Detect which cell encompasses the target text, then output its (x, y) center coordinate. 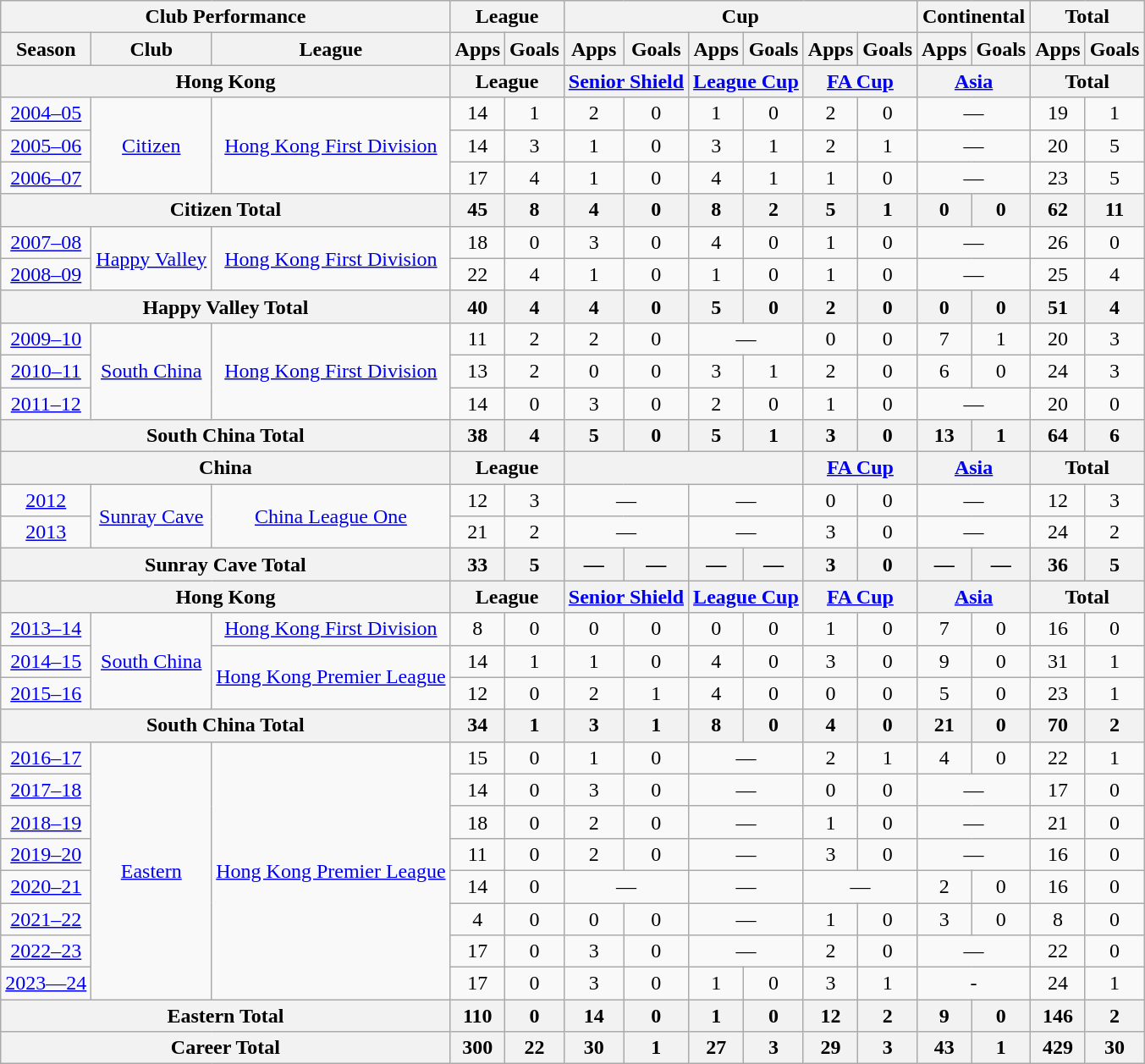
Happy Valley (151, 258)
Happy Valley Total (225, 306)
Cup (740, 17)
15 (477, 758)
2008–09 (46, 274)
2016–17 (46, 758)
2009–10 (46, 339)
2007–08 (46, 242)
43 (944, 1048)
26 (1058, 242)
2004–05 (46, 113)
2013 (46, 532)
31 (1058, 661)
Season (46, 49)
2019–20 (46, 854)
40 (477, 306)
2014–15 (46, 661)
China (225, 468)
Eastern Total (225, 1016)
2013–14 (46, 629)
38 (477, 436)
51 (1058, 306)
2015–16 (46, 693)
Club Performance (225, 17)
29 (830, 1048)
2022–23 (46, 951)
Career Total (225, 1048)
2006–07 (46, 178)
27 (716, 1048)
2012 (46, 500)
429 (1058, 1048)
300 (477, 1048)
Citizen Total (225, 210)
110 (477, 1016)
Continental (974, 17)
45 (477, 210)
2010–11 (46, 371)
19 (1058, 113)
2020–21 (46, 886)
2011–12 (46, 404)
2005–06 (46, 146)
- (974, 984)
2023—24 (46, 984)
34 (477, 725)
2021–22 (46, 918)
China League One (331, 516)
25 (1058, 274)
2017–18 (46, 790)
62 (1058, 210)
146 (1058, 1016)
64 (1058, 436)
Eastern (151, 870)
Sunray Cave (151, 516)
33 (477, 565)
Sunray Cave Total (225, 565)
2018–19 (46, 822)
36 (1058, 565)
Club (151, 49)
Citizen (151, 146)
70 (1058, 725)
